Locate the cell with the specified text and output its [x, y] center coordinate. 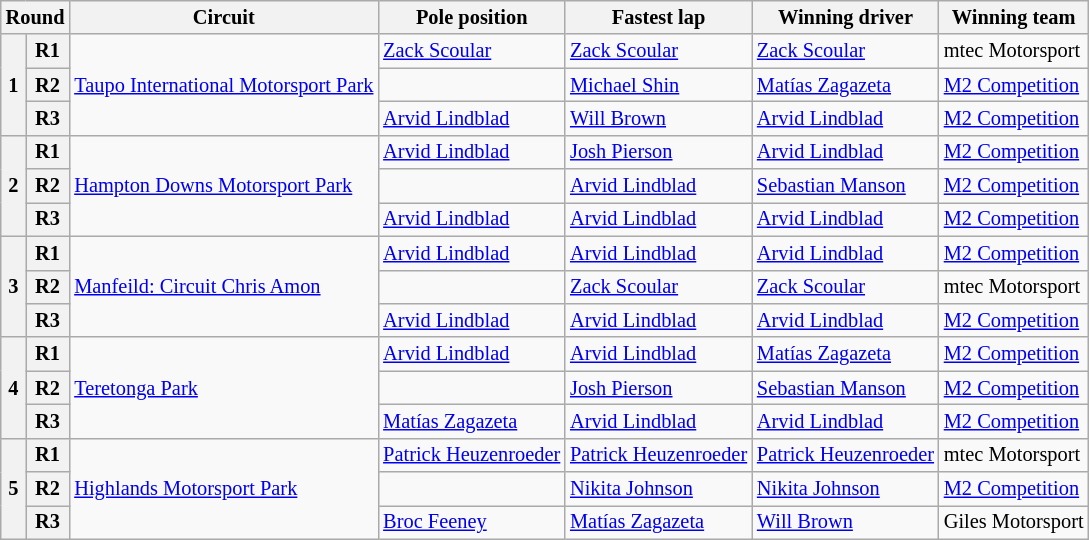
Broc Feeney [472, 522]
Winning driver [846, 17]
Michael Shin [658, 85]
Taupo International Motorsport Park [224, 84]
Highlands Motorsport Park [224, 488]
Circuit [224, 17]
5 [14, 488]
1 [14, 84]
Teretonga Park [224, 388]
Pole position [472, 17]
4 [14, 388]
Round [36, 17]
3 [14, 286]
Winning team [1014, 17]
Giles Motorsport [1014, 522]
Manfeild: Circuit Chris Amon [224, 286]
2 [14, 186]
Fastest lap [658, 17]
Hampton Downs Motorsport Park [224, 186]
